Capture the cell that displays the provided text and extract its [x, y] central coordinate. 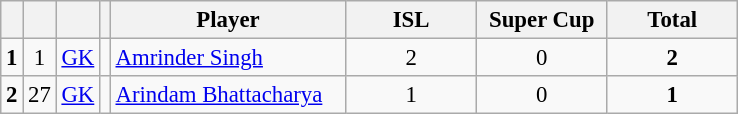
Arindam Bhattacharya [228, 95]
Total [672, 20]
Super Cup [542, 20]
Player [228, 20]
27 [40, 95]
Amrinder Singh [228, 58]
ISL [412, 20]
